Extract the [x, y] coordinate from the center of the cell holding the provided text.  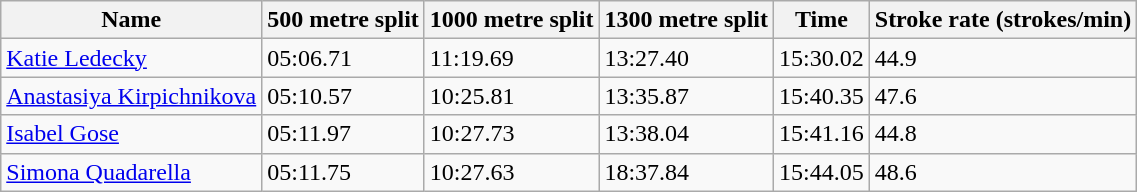
Stroke rate (strokes/min) [1002, 20]
Name [132, 20]
500 metre split [344, 20]
44.8 [1002, 134]
Anastasiya Kirpichnikova [132, 96]
1000 metre split [512, 20]
Isabel Gose [132, 134]
10:27.63 [512, 172]
15:30.02 [822, 58]
Simona Quadarella [132, 172]
13:35.87 [686, 96]
05:11.97 [344, 134]
10:27.73 [512, 134]
15:44.05 [822, 172]
Time [822, 20]
10:25.81 [512, 96]
15:41.16 [822, 134]
Katie Ledecky [132, 58]
05:06.71 [344, 58]
15:40.35 [822, 96]
44.9 [1002, 58]
1300 metre split [686, 20]
48.6 [1002, 172]
13:38.04 [686, 134]
47.6 [1002, 96]
18:37.84 [686, 172]
11:19.69 [512, 58]
05:11.75 [344, 172]
05:10.57 [344, 96]
13:27.40 [686, 58]
